Scan for the cell matching the given text and deliver its (x, y) coordinate at center. 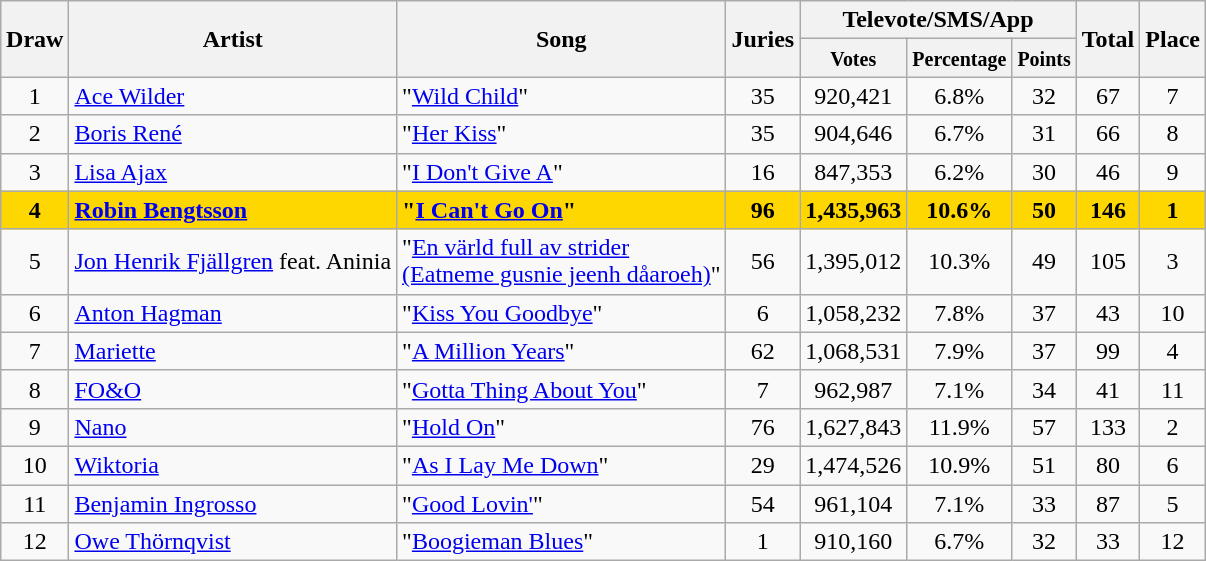
920,421 (854, 96)
51 (1044, 465)
30 (1044, 172)
Juries (763, 39)
54 (763, 503)
67 (1108, 96)
"Her Kiss" (562, 134)
910,160 (854, 542)
"Good Lovin'" (562, 503)
"Boogieman Blues" (562, 542)
1,395,012 (854, 262)
Benjamin Ingrosso (233, 503)
16 (763, 172)
41 (1108, 389)
146 (1108, 210)
"I Don't Give A" (562, 172)
76 (763, 427)
904,646 (854, 134)
Artist (233, 39)
80 (1108, 465)
31 (1044, 134)
66 (1108, 134)
99 (1108, 351)
962,987 (854, 389)
50 (1044, 210)
Nano (233, 427)
96 (763, 210)
Mariette (233, 351)
105 (1108, 262)
56 (763, 262)
Boris René (233, 134)
6.2% (960, 172)
87 (1108, 503)
"Hold On" (562, 427)
Percentage (960, 58)
"Wild Child" (562, 96)
7.9% (960, 351)
1,435,963 (854, 210)
Robin Bengtsson (233, 210)
Televote/SMS/App (938, 20)
"En värld full av strider(Eatneme gusnie jeenh dåaroeh)" (562, 262)
1,058,232 (854, 313)
Place (1173, 39)
7.8% (960, 313)
"A Million Years" (562, 351)
1,627,843 (854, 427)
34 (1044, 389)
Lisa Ajax (233, 172)
847,353 (854, 172)
"I Can't Go On" (562, 210)
Owe Thörnqvist (233, 542)
"As I Lay Me Down" (562, 465)
Song (562, 39)
Draw (35, 39)
6.8% (960, 96)
1,068,531 (854, 351)
FO&O (233, 389)
Wiktoria (233, 465)
Ace Wilder (233, 96)
10.6% (960, 210)
Jon Henrik Fjällgren feat. Aninia (233, 262)
43 (1108, 313)
1,474,526 (854, 465)
11.9% (960, 427)
"Kiss You Goodbye" (562, 313)
Points (1044, 58)
57 (1044, 427)
Votes (854, 58)
"Gotta Thing About You" (562, 389)
49 (1044, 262)
29 (763, 465)
10.3% (960, 262)
46 (1108, 172)
62 (763, 351)
133 (1108, 427)
10.9% (960, 465)
Anton Hagman (233, 313)
Total (1108, 39)
961,104 (854, 503)
